Scan for the cell matching the given text and deliver its (X, Y) coordinate at center. 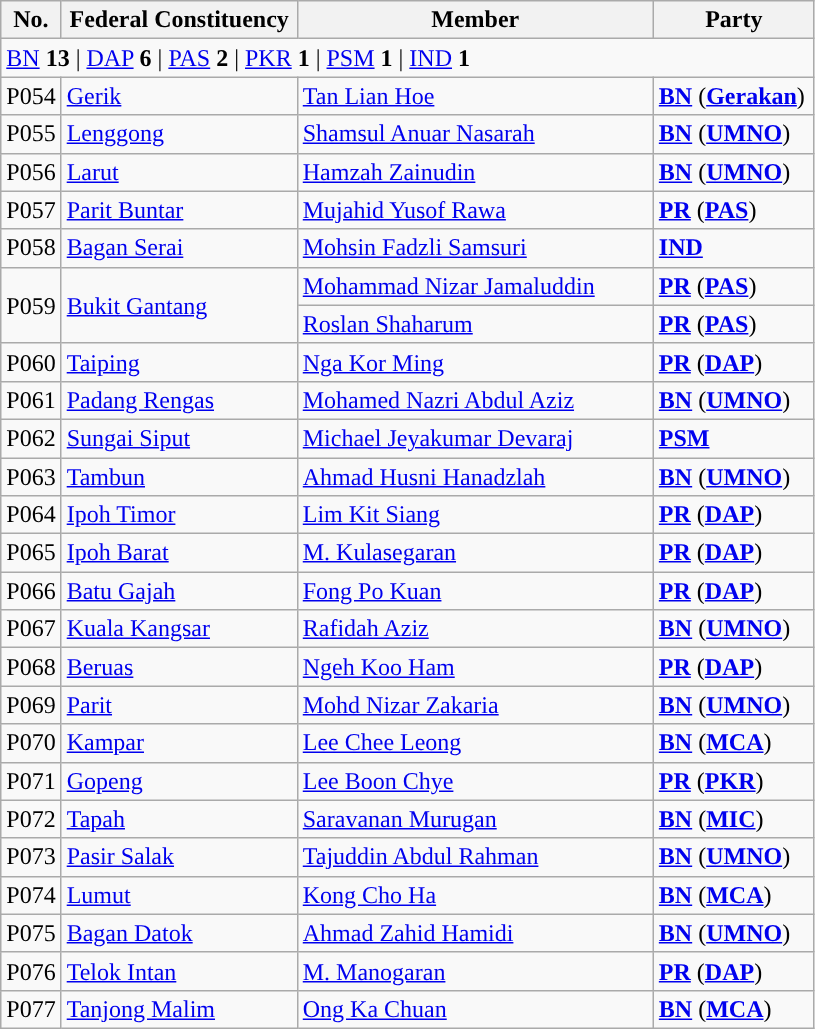
BN (MIC) (734, 819)
No. (31, 20)
Fong Po Kuan (475, 591)
P067 (31, 629)
Rafidah Aziz (475, 629)
Mohsin Fadzli Samsuri (475, 248)
Ahmad Zahid Hamidi (475, 933)
P071 (31, 781)
Lenggong (179, 134)
Tanjong Malim (179, 1009)
P058 (31, 248)
P054 (31, 96)
Lee Boon Chye (475, 781)
Mohamed Nazri Abdul Aziz (475, 400)
Telok Intan (179, 971)
P070 (31, 743)
Sungai Siput (179, 438)
Party (734, 20)
P064 (31, 515)
Padang Rengas (179, 400)
PSM (734, 438)
Parit Buntar (179, 210)
P057 (31, 210)
Lumut (179, 895)
P062 (31, 438)
Hamzah Zainudin (475, 172)
P059 (31, 305)
IND (734, 248)
P066 (31, 591)
Mohammad Nizar Jamaluddin (475, 286)
P065 (31, 553)
Mujahid Yusof Rawa (475, 210)
P072 (31, 819)
Mohd Nizar Zakaria (475, 705)
Bukit Gantang (179, 305)
Gerik (179, 96)
P063 (31, 477)
P074 (31, 895)
M. Manogaran (475, 971)
BN (Gerakan) (734, 96)
Roslan Shaharum (475, 324)
Shamsul Anuar Nasarah (475, 134)
P076 (31, 971)
P068 (31, 667)
Michael Jeyakumar Devaraj (475, 438)
Tajuddin Abdul Rahman (475, 857)
Kampar (179, 743)
Tambun (179, 477)
Lim Kit Siang (475, 515)
P077 (31, 1009)
Kuala Kangsar (179, 629)
P073 (31, 857)
Ipoh Timor (179, 515)
P060 (31, 362)
Larut (179, 172)
BN 13 | DAP 6 | PAS 2 | PKR 1 | PSM 1 | IND 1 (408, 58)
PR (PKR) (734, 781)
Pasir Salak (179, 857)
Nga Kor Ming (475, 362)
P069 (31, 705)
Taiping (179, 362)
M. Kulasegaran (475, 553)
Ong Ka Chuan (475, 1009)
Kong Cho Ha (475, 895)
Lee Chee Leong (475, 743)
Bagan Serai (179, 248)
Saravanan Murugan (475, 819)
Ipoh Barat (179, 553)
Member (475, 20)
P055 (31, 134)
Federal Constituency (179, 20)
P075 (31, 933)
Ahmad Husni Hanadzlah (475, 477)
P061 (31, 400)
Bagan Datok (179, 933)
Parit (179, 705)
Tan Lian Hoe (475, 96)
Beruas (179, 667)
P056 (31, 172)
Gopeng (179, 781)
Tapah (179, 819)
Batu Gajah (179, 591)
Ngeh Koo Ham (475, 667)
